From the cell containing the given text, extract its center point as (X, Y) coordinate. 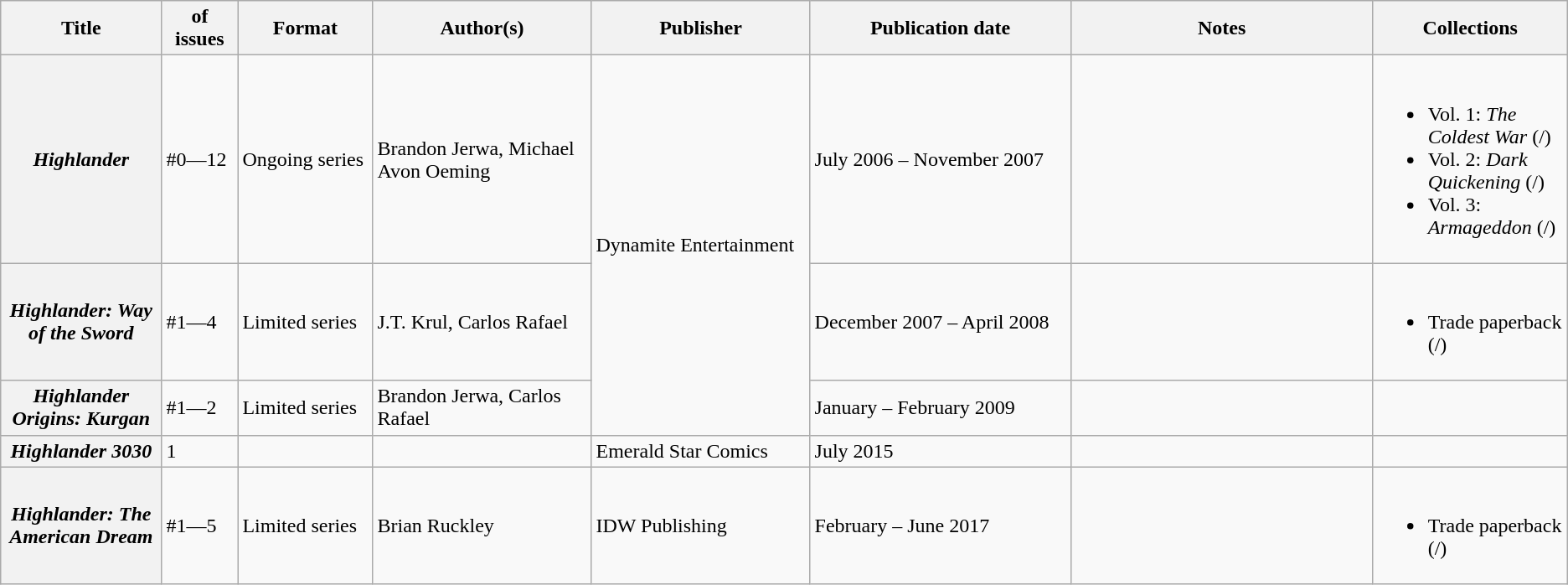
Highlander Origins: Kurgan (81, 407)
Author(s) (482, 28)
Highlander: The American Dream (81, 525)
Highlander: Way of the Sword (81, 322)
of issues (199, 28)
Ongoing series (305, 159)
December 2007 – April 2008 (940, 322)
Notes (1221, 28)
Dynamite Entertainment (700, 245)
Emerald Star Comics (700, 451)
#1—5 (199, 525)
Title (81, 28)
#0—12 (199, 159)
#1—4 (199, 322)
Highlander (81, 159)
February – June 2017 (940, 525)
Highlander 3030 (81, 451)
July 2015 (940, 451)
Format (305, 28)
Collections (1470, 28)
1 (199, 451)
Publisher (700, 28)
Publication date (940, 28)
Brian Ruckley (482, 525)
January – February 2009 (940, 407)
Vol. 1: The Coldest War (/)Vol. 2: Dark Quickening (/)Vol. 3: Armageddon (/) (1470, 159)
July 2006 – November 2007 (940, 159)
#1—2 (199, 407)
IDW Publishing (700, 525)
Brandon Jerwa, Michael Avon Oeming (482, 159)
Brandon Jerwa, Carlos Rafael (482, 407)
J.T. Krul, Carlos Rafael (482, 322)
